Search for the cell housing the specified text and yield its (X, Y) center coordinate. 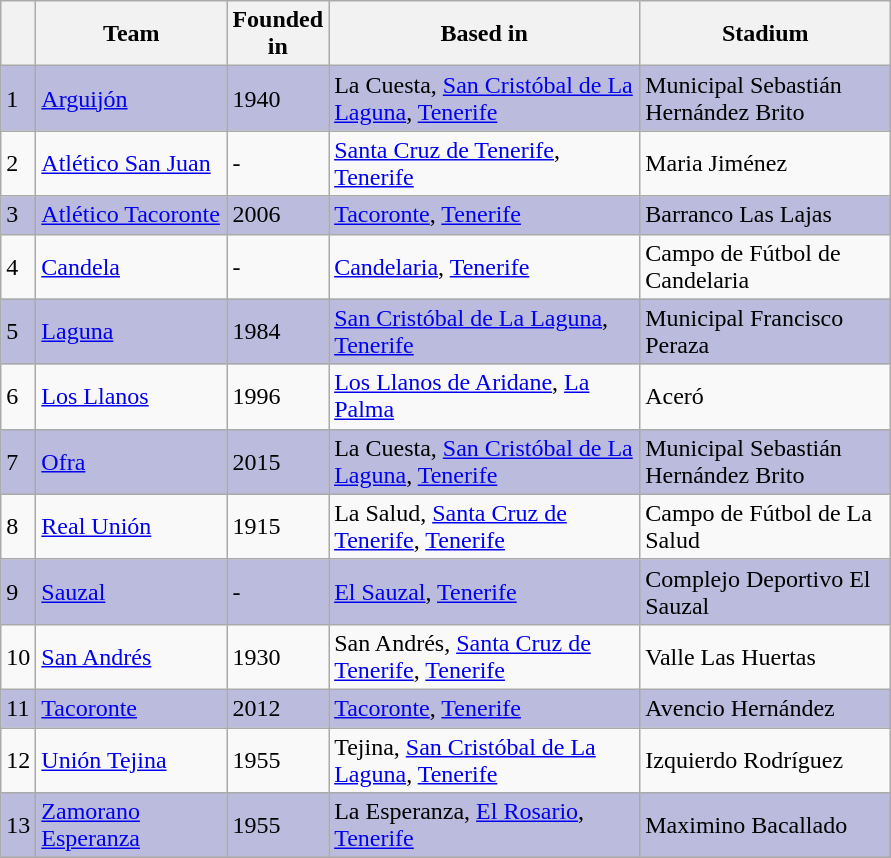
Valle Las Huertas (766, 656)
6 (18, 396)
1996 (278, 396)
Stadium (766, 34)
Arguijón (132, 98)
1 (18, 98)
Founded in (278, 34)
Aceró (766, 396)
Team (132, 34)
Santa Cruz de Tenerife, Tenerife (484, 164)
Municipal Francisco Peraza (766, 332)
Tacoronte (132, 708)
La Salud, Santa Cruz de Tenerife, Tenerife (484, 526)
Based in (484, 34)
Atlético San Juan (132, 164)
11 (18, 708)
9 (18, 592)
Unión Tejina (132, 760)
San Cristóbal de La Laguna, Tenerife (484, 332)
Candela (132, 266)
Complejo Deportivo El Sauzal (766, 592)
2006 (278, 215)
Maximino Bacallado (766, 826)
Los Llanos (132, 396)
1940 (278, 98)
Atlético Tacoronte (132, 215)
1915 (278, 526)
Barranco Las Lajas (766, 215)
Ofra (132, 462)
Campo de Fútbol de La Salud (766, 526)
Tejina, San Cristóbal de La Laguna, Tenerife (484, 760)
2015 (278, 462)
Maria Jiménez (766, 164)
Candelaria, Tenerife (484, 266)
10 (18, 656)
1930 (278, 656)
San Andrés, Santa Cruz de Tenerife, Tenerife (484, 656)
Sauzal (132, 592)
2 (18, 164)
1984 (278, 332)
8 (18, 526)
3 (18, 215)
7 (18, 462)
La Esperanza, El Rosario, Tenerife (484, 826)
2012 (278, 708)
Izquierdo Rodríguez (766, 760)
El Sauzal, Tenerife (484, 592)
Laguna (132, 332)
Real Unión (132, 526)
13 (18, 826)
4 (18, 266)
Zamorano Esperanza (132, 826)
5 (18, 332)
12 (18, 760)
Campo de Fútbol de Candelaria (766, 266)
Avencio Hernández (766, 708)
San Andrés (132, 656)
Los Llanos de Aridane, La Palma (484, 396)
